Determine the (x, y) coordinate at the center of the cell enclosing the given text.  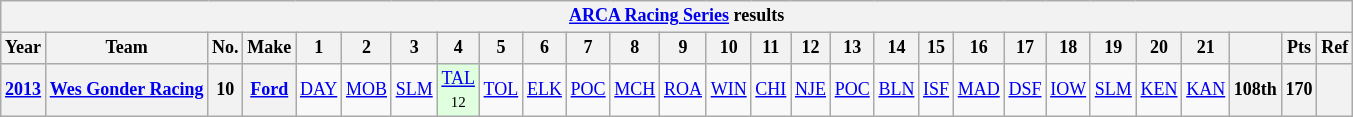
MAD (978, 90)
2 (367, 48)
ROA (684, 90)
6 (545, 48)
21 (1206, 48)
20 (1159, 48)
NJE (811, 90)
BLN (896, 90)
14 (896, 48)
Year (24, 48)
ARCA Racing Series results (677, 16)
KAN (1206, 90)
Pts (1299, 48)
Team (126, 48)
Ref (1335, 48)
Ford (270, 90)
No. (226, 48)
17 (1025, 48)
18 (1068, 48)
170 (1299, 90)
CHI (771, 90)
11 (771, 48)
MCH (635, 90)
IOW (1068, 90)
2013 (24, 90)
7 (588, 48)
16 (978, 48)
3 (414, 48)
15 (936, 48)
8 (635, 48)
12 (811, 48)
TAL12 (458, 90)
MOB (367, 90)
13 (852, 48)
Wes Gonder Racing (126, 90)
1 (319, 48)
TOL (500, 90)
ISF (936, 90)
Make (270, 48)
DAY (319, 90)
4 (458, 48)
WIN (728, 90)
9 (684, 48)
DSF (1025, 90)
5 (500, 48)
19 (1113, 48)
ELK (545, 90)
KEN (1159, 90)
108th (1256, 90)
